Return the [x, y] coordinate for the center point of the cell that contains the specified text.  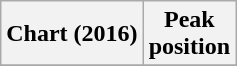
Peak position [189, 34]
Chart (2016) [72, 34]
